Pinpoint the cell where the given text exists, returning its (X, Y) midpoint coordinate. 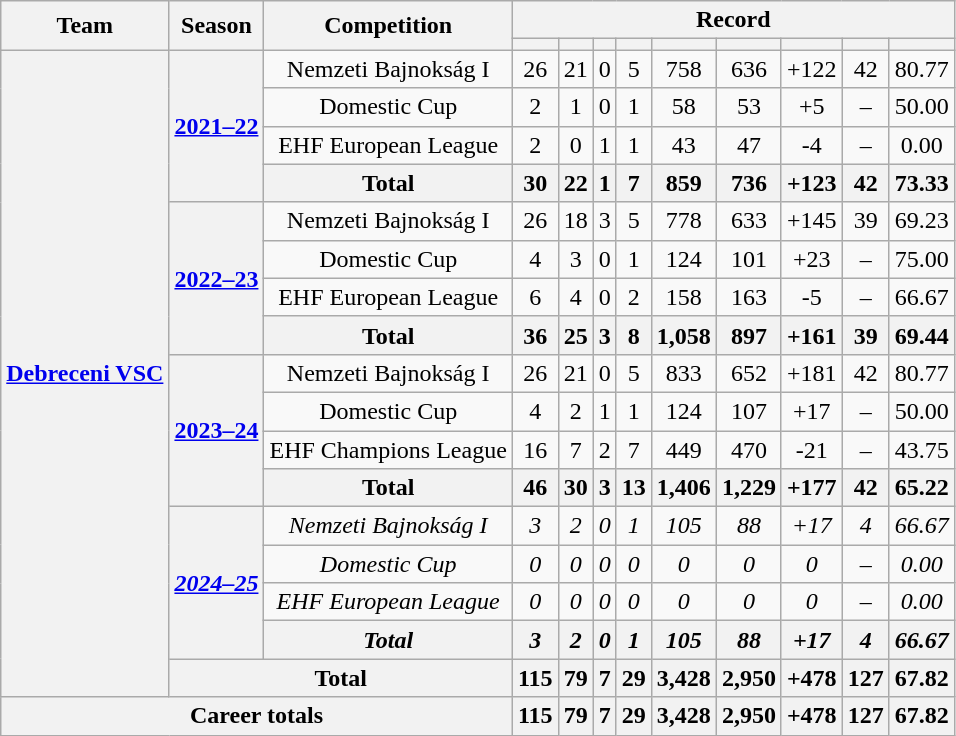
36 (535, 335)
58 (684, 107)
163 (748, 297)
2021–22 (216, 126)
8 (634, 335)
Team (85, 26)
69.23 (922, 221)
18 (576, 221)
EHF Champions League (388, 449)
101 (748, 259)
Record (733, 20)
46 (535, 488)
22 (576, 183)
652 (748, 373)
+181 (812, 373)
43 (684, 145)
+177 (812, 488)
449 (684, 449)
75.00 (922, 259)
+5 (812, 107)
Season (216, 26)
13 (634, 488)
+123 (812, 183)
+122 (812, 69)
16 (535, 449)
107 (748, 411)
69.44 (922, 335)
1,406 (684, 488)
2024–25 (216, 583)
-4 (812, 145)
1,229 (748, 488)
6 (535, 297)
-5 (812, 297)
833 (684, 373)
65.22 (922, 488)
1,058 (684, 335)
Career totals (257, 716)
Debreceni VSC (85, 374)
73.33 (922, 183)
+23 (812, 259)
158 (684, 297)
47 (748, 145)
778 (684, 221)
25 (576, 335)
2022–23 (216, 278)
470 (748, 449)
897 (748, 335)
+161 (812, 335)
859 (684, 183)
53 (748, 107)
Competition (388, 26)
-21 (812, 449)
633 (748, 221)
2023–24 (216, 430)
758 (684, 69)
43.75 (922, 449)
736 (748, 183)
636 (748, 69)
+145 (812, 221)
